Extract the (X, Y) coordinate from the center of the cell holding the provided text.  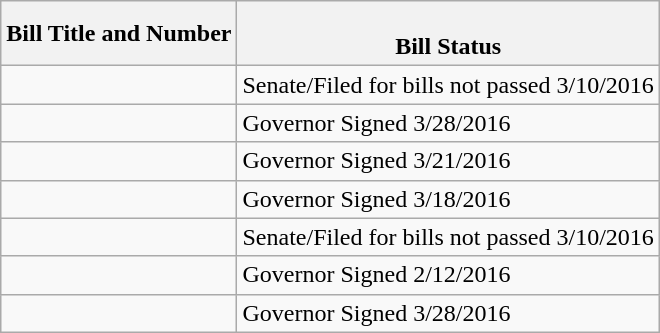
Bill Title and Number (119, 34)
Governor Signed 3/18/2016 (448, 199)
Governor Signed 3/21/2016 (448, 161)
Bill Status (448, 34)
Governor Signed 2/12/2016 (448, 275)
